For the text-containing cell, return its midpoint in [x, y] coordinate format. 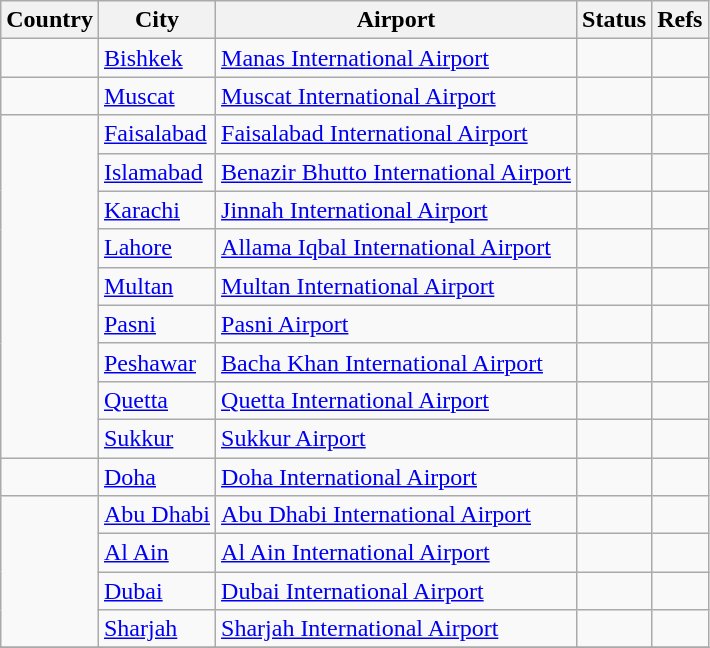
Quetta [156, 400]
Pasni Airport [396, 324]
City [156, 20]
Benazir Bhutto International Airport [396, 172]
Bacha Khan International Airport [396, 362]
Refs [680, 20]
Pasni [156, 324]
Sukkur Airport [396, 438]
Multan International Airport [396, 286]
Sharjah [156, 629]
Al Ain International Airport [396, 553]
Muscat International Airport [396, 96]
Sukkur [156, 438]
Faisalabad International Airport [396, 134]
Bishkek [156, 58]
Allama Iqbal International Airport [396, 248]
Al Ain [156, 553]
Quetta International Airport [396, 400]
Jinnah International Airport [396, 210]
Dubai International Airport [396, 591]
Muscat [156, 96]
Country [50, 20]
Abu Dhabi International Airport [396, 515]
Manas International Airport [396, 58]
Doha [156, 477]
Peshawar [156, 362]
Airport [396, 20]
Sharjah International Airport [396, 629]
Lahore [156, 248]
Islamabad [156, 172]
Faisalabad [156, 134]
Karachi [156, 210]
Multan [156, 286]
Abu Dhabi [156, 515]
Dubai [156, 591]
Doha International Airport [396, 477]
Status [614, 20]
